Return the [X, Y] coordinate for the center point of the cell that contains the specified text.  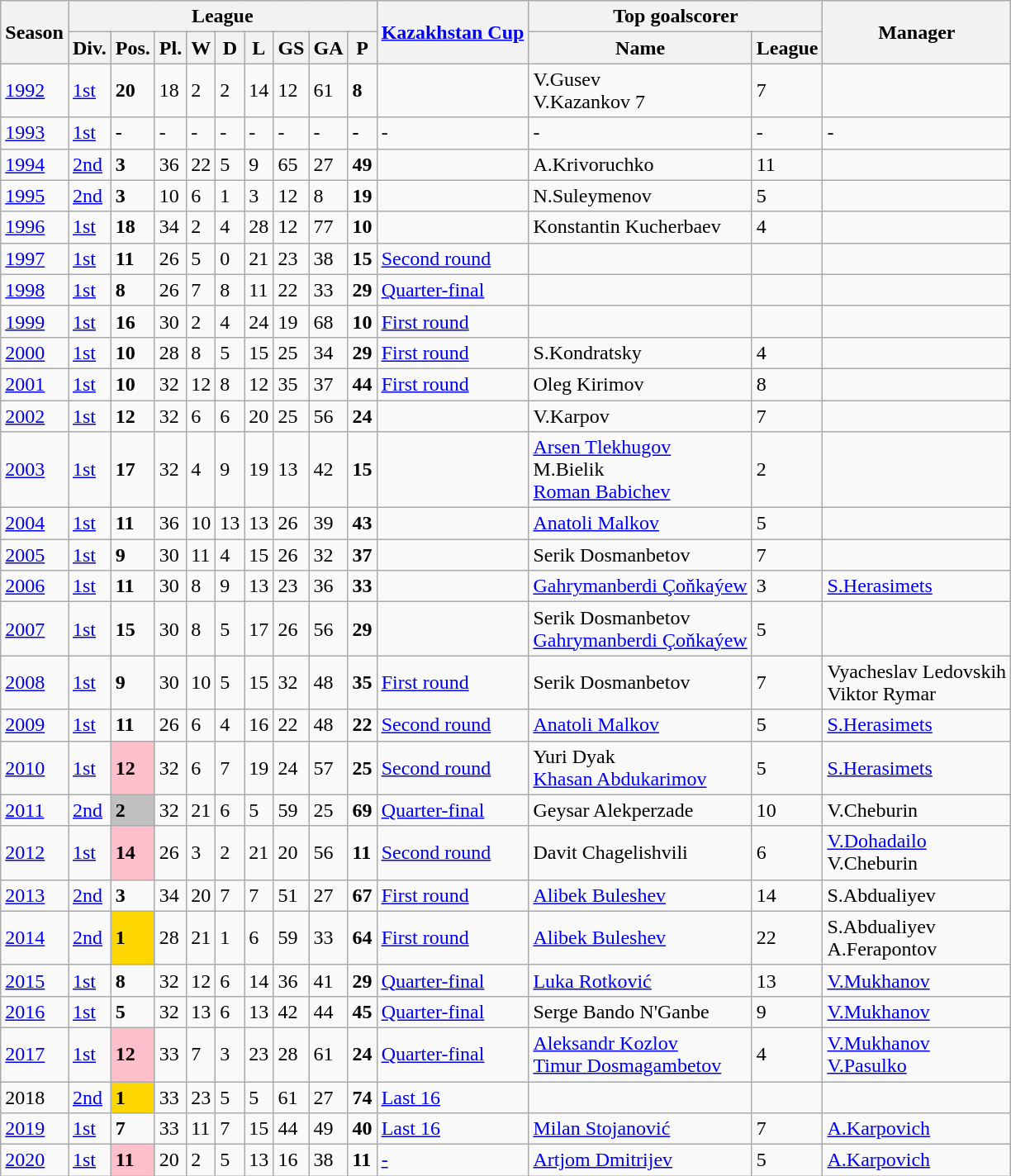
S.Abdualiyev A.Ferapontov [917, 938]
Konstantin Kucherbaev [640, 227]
Manager [917, 32]
A.Krivoruchko [640, 164]
1999 [35, 321]
2011 [35, 810]
51 [291, 895]
Div. [89, 48]
2005 [35, 555]
65 [291, 164]
2008 [35, 682]
1993 [35, 133]
V.Gusev V.Kazankov 7 [640, 91]
D [230, 48]
V.Karpov [640, 415]
2003 [35, 470]
Oleg Kirimov [640, 384]
Serge Bando N'Ganbe [640, 1012]
1995 [35, 196]
2004 [35, 524]
2015 [35, 980]
Luka Rotković [640, 980]
Aleksandr Kozlov Timur Dosmagambetov [640, 1054]
Top goalscorer [676, 17]
V.Dohadailo V.Cheburin [917, 852]
0 [230, 258]
2006 [35, 586]
Serik Dosmanbetov Gahrymanberdi Çoňkaýew [640, 629]
P [362, 48]
Artjom Dmitrijev [640, 1160]
67 [362, 895]
2000 [35, 353]
41 [329, 980]
2019 [35, 1129]
2018 [35, 1098]
1992 [35, 91]
Geysar Alekperzade [640, 810]
W [202, 48]
Pl. [170, 48]
40 [362, 1129]
2016 [35, 1012]
Arsen Tlekhugov M.Bielik Roman Babichev [640, 470]
1998 [35, 290]
2009 [35, 725]
1996 [35, 227]
1994 [35, 164]
Kazakhstan Cup [453, 32]
Davit Chagelishvili [640, 852]
Gahrymanberdi Çoňkaýew [640, 586]
1997 [35, 258]
2001 [35, 384]
Name [640, 48]
39 [329, 524]
2017 [35, 1054]
L [259, 48]
Yuri Dyak Khasan Abdukarimov [640, 768]
45 [362, 1012]
77 [329, 227]
43 [362, 524]
S.Abdualiyev [917, 895]
2007 [35, 629]
Season [35, 32]
2020 [35, 1160]
2014 [35, 938]
64 [362, 938]
Milan Stojanović [640, 1129]
S.Kondratsky [640, 353]
2010 [35, 768]
2013 [35, 895]
57 [329, 768]
Pos. [132, 48]
GS [291, 48]
V.Mukhanov V.Pasulko [917, 1054]
74 [362, 1098]
Vyacheslav Ledovskih Viktor Rymar [917, 682]
2002 [35, 415]
2012 [35, 852]
GA [329, 48]
V.Cheburin [917, 810]
N.Suleymenov [640, 196]
69 [362, 810]
68 [329, 321]
